Find where the given text appears and provide that cell's center as [X, Y] coordinate. 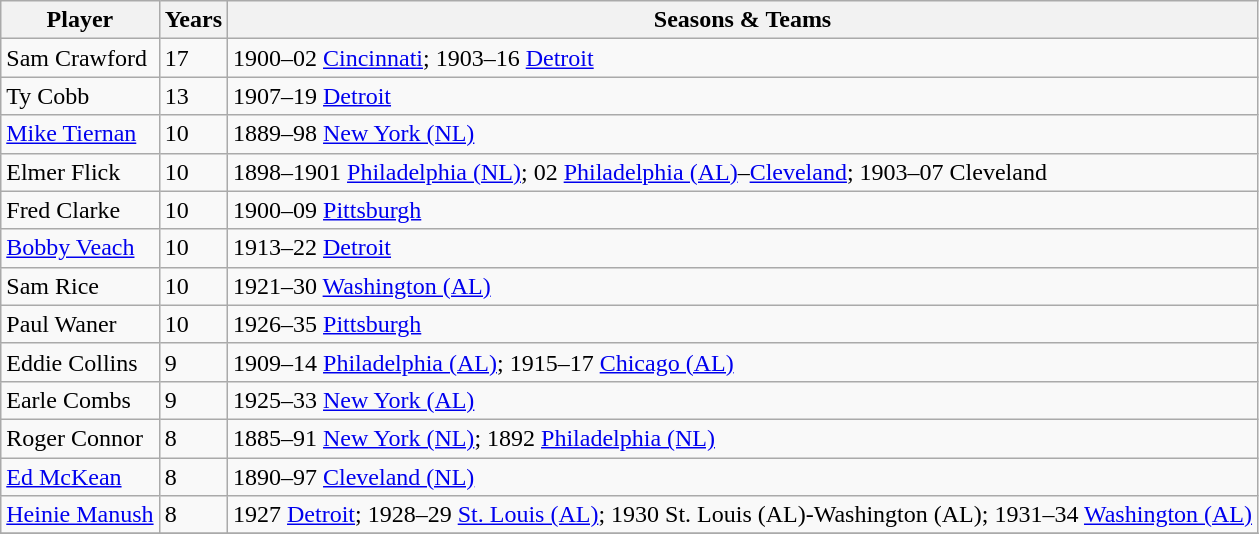
1889–98 New York (NL) [743, 134]
Bobby Veach [80, 248]
1913–22 Detroit [743, 248]
1909–14 Philadelphia (AL); 1915–17 Chicago (AL) [743, 362]
13 [193, 96]
Heinie Manush [80, 515]
Fred Clarke [80, 210]
Earle Combs [80, 400]
Eddie Collins [80, 362]
Paul Waner [80, 324]
1890–97 Cleveland (NL) [743, 477]
1885–91 New York (NL); 1892 Philadelphia (NL) [743, 438]
Elmer Flick [80, 172]
Ty Cobb [80, 96]
Sam Crawford [80, 58]
1927 Detroit; 1928–29 St. Louis (AL); 1930 St. Louis (AL)-Washington (AL); 1931–34 Washington (AL) [743, 515]
Sam Rice [80, 286]
Mike Tiernan [80, 134]
1926–35 Pittsburgh [743, 324]
1898–1901 Philadelphia (NL); 02 Philadelphia (AL)–Cleveland; 1903–07 Cleveland [743, 172]
1925–33 New York (AL) [743, 400]
1921–30 Washington (AL) [743, 286]
Years [193, 20]
1907–19 Detroit [743, 96]
1900–09 Pittsburgh [743, 210]
Seasons & Teams [743, 20]
Player [80, 20]
Roger Connor [80, 438]
Ed McKean [80, 477]
1900–02 Cincinnati; 1903–16 Detroit [743, 58]
17 [193, 58]
